Locate the cell with the specified text and output its (X, Y) center coordinate. 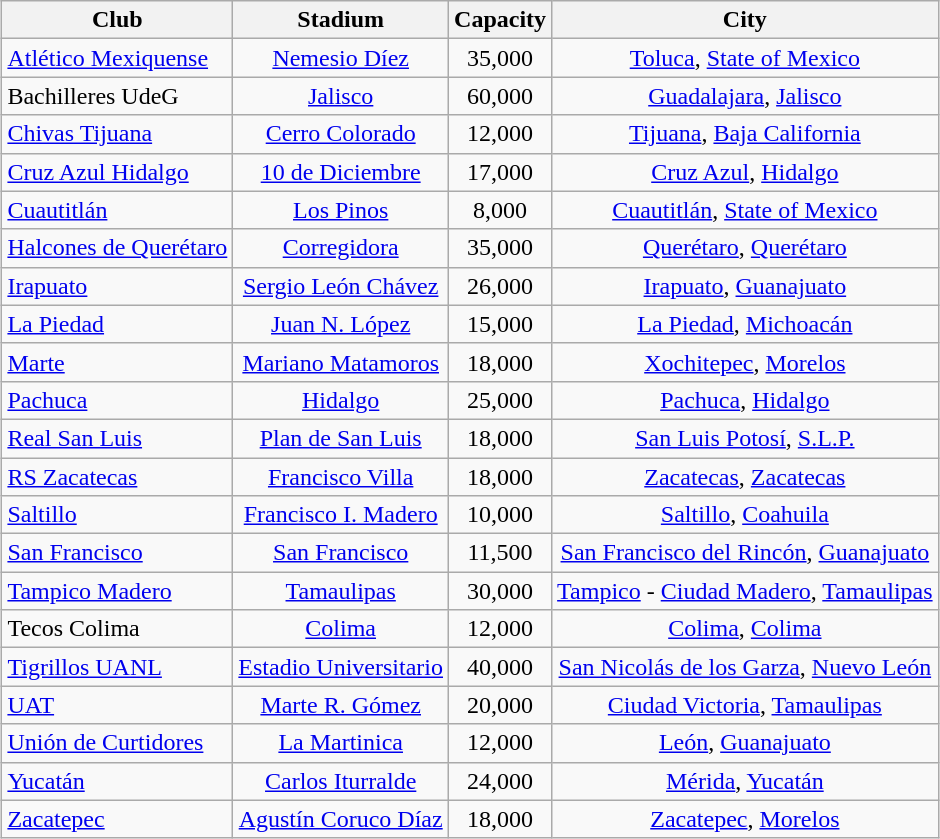
60,000 (500, 96)
20,000 (500, 705)
La Martinica (341, 743)
40,000 (500, 667)
Ciudad Victoria, Tamaulipas (746, 705)
Tigrillos UANL (118, 667)
Colima, Colima (746, 629)
Mérida, Yucatán (746, 781)
Francisco I. Madero (341, 515)
10 de Diciembre (341, 172)
Irapuato (118, 286)
Colima (341, 629)
Marte R. Gómez (341, 705)
Unión de Curtidores (118, 743)
San Luis Potosí, S.L.P. (746, 438)
Mariano Matamoros (341, 362)
Carlos Iturralde (341, 781)
10,000 (500, 515)
Corregidora (341, 248)
Saltillo (118, 515)
Atlético Mexiquense (118, 58)
City (746, 20)
Toluca, State of Mexico (746, 58)
Sergio León Chávez (341, 286)
Querétaro, Querétaro (746, 248)
Tecos Colima (118, 629)
Saltillo, Coahuila (746, 515)
Hidalgo (341, 400)
26,000 (500, 286)
Jalisco (341, 96)
30,000 (500, 591)
RS Zacatecas (118, 477)
Guadalajara, Jalisco (746, 96)
11,500 (500, 553)
Bachilleres UdeG (118, 96)
Juan N. López (341, 324)
Zacatecas, Zacatecas (746, 477)
León, Guanajuato (746, 743)
Capacity (500, 20)
25,000 (500, 400)
Cuautitlán, State of Mexico (746, 210)
La Piedad (118, 324)
24,000 (500, 781)
Tijuana, Baja California (746, 134)
Pachuca, Hidalgo (746, 400)
Club (118, 20)
Estadio Universitario (341, 667)
Cruz Azul, Hidalgo (746, 172)
Yucatán (118, 781)
Francisco Villa (341, 477)
San Francisco del Rincón, Guanajuato (746, 553)
Xochitepec, Morelos (746, 362)
17,000 (500, 172)
Stadium (341, 20)
15,000 (500, 324)
Tampico - Ciudad Madero, Tamaulipas (746, 591)
Nemesio Díez (341, 58)
Tamaulipas (341, 591)
Real San Luis (118, 438)
Plan de San Luis (341, 438)
Agustín Coruco Díaz (341, 819)
Tampico Madero (118, 591)
Zacatepec, Morelos (746, 819)
Cuautitlán (118, 210)
Chivas Tijuana (118, 134)
8,000 (500, 210)
Halcones de Querétaro (118, 248)
Cruz Azul Hidalgo (118, 172)
Pachuca (118, 400)
Marte (118, 362)
San Nicolás de los Garza, Nuevo León (746, 667)
Irapuato, Guanajuato (746, 286)
Cerro Colorado (341, 134)
Zacatepec (118, 819)
La Piedad, Michoacán (746, 324)
UAT (118, 705)
Los Pinos (341, 210)
